Identify which cell holds the provided text, then report its (x, y) central coordinate. 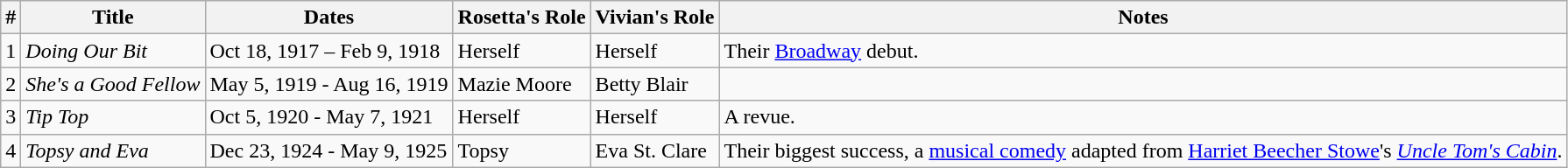
Rosetta's Role (522, 17)
Eva St. Clare (655, 150)
Oct 5, 1920 - May 7, 1921 (329, 117)
3 (11, 117)
May 5, 1919 - Aug 16, 1919 (329, 84)
Title (113, 17)
A revue. (1143, 117)
Notes (1143, 17)
Betty Blair (655, 84)
Oct 18, 1917 – Feb 9, 1918 (329, 51)
Topsy and Eva (113, 150)
2 (11, 84)
Vivian's Role (655, 17)
1 (11, 51)
Dec 23, 1924 - May 9, 1925 (329, 150)
Doing Our Bit (113, 51)
4 (11, 150)
Mazie Moore (522, 84)
Their biggest success, a musical comedy adapted from Harriet Beecher Stowe's Uncle Tom's Cabin. (1143, 150)
Their Broadway debut. (1143, 51)
Tip Top (113, 117)
Topsy (522, 150)
# (11, 17)
Dates (329, 17)
She's a Good Fellow (113, 84)
